Output the (X, Y) coordinate of the center of the cell containing the given text.  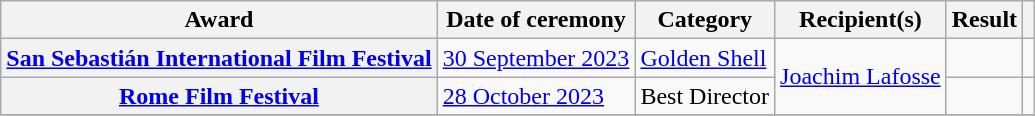
Result (984, 20)
Best Director (705, 96)
San Sebastián International Film Festival (219, 58)
Date of ceremony (536, 20)
Joachim Lafosse (861, 77)
30 September 2023 (536, 58)
Category (705, 20)
Golden Shell (705, 58)
Recipient(s) (861, 20)
Rome Film Festival (219, 96)
Award (219, 20)
28 October 2023 (536, 96)
